Provide the [X, Y] coordinate of the cell's center where the given text is located.  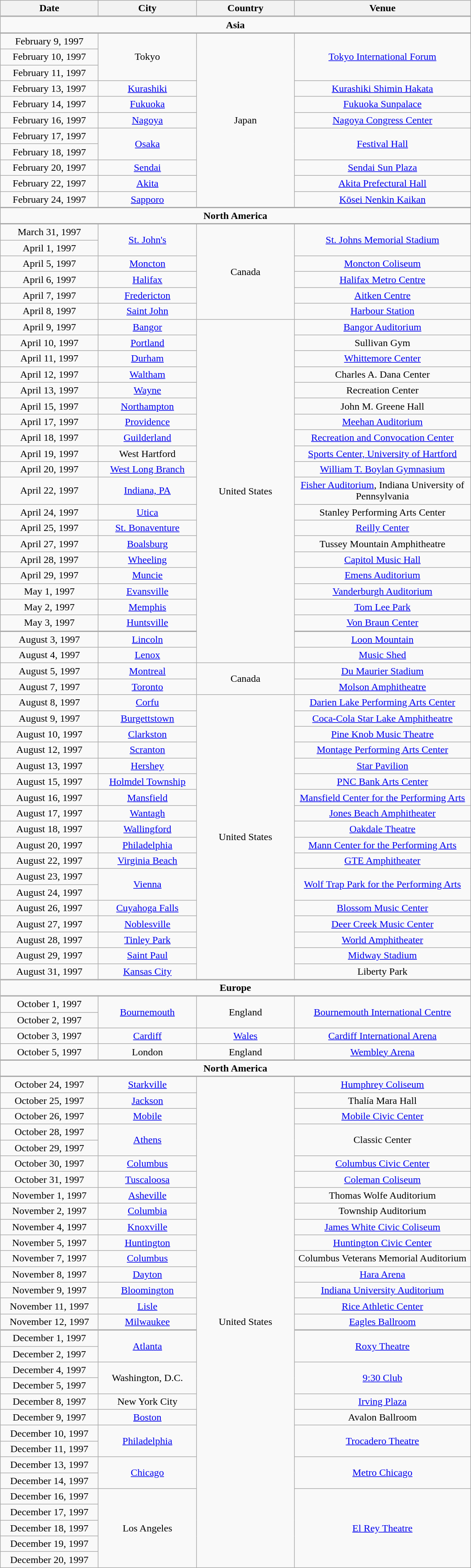
Avalon Ballroom [383, 1417]
Vienna [147, 885]
Japan [245, 120]
December 2, 1997 [49, 1354]
Oakdale Theatre [383, 829]
Thomas Wolfe Auditorium [383, 1195]
Bangor Auditorium [383, 327]
Pine Knob Music Theatre [383, 734]
May 3, 1997 [49, 623]
August 28, 1997 [49, 940]
Kansas City [147, 971]
December 14, 1997 [49, 1480]
February 16, 1997 [49, 120]
February 11, 1997 [49, 73]
April 12, 1997 [49, 374]
December 18, 1997 [49, 1528]
Chicago [147, 1472]
Township Auditorium [383, 1211]
Sullivan Gym [383, 343]
Columbus Veterans Memorial Auditorium [383, 1258]
Metro Chicago [383, 1472]
April 17, 1997 [49, 422]
Kōsei Nenkin Kaikan [383, 199]
October 31, 1997 [49, 1180]
New York City [147, 1401]
August 9, 1997 [49, 718]
February 24, 1997 [49, 199]
Reilly Center [383, 528]
May 2, 1997 [49, 607]
April 11, 1997 [49, 359]
October 30, 1997 [49, 1164]
Venue [383, 8]
Memphis [147, 607]
Northampton [147, 406]
Harbour Station [383, 311]
November 7, 1997 [49, 1258]
Knoxville [147, 1227]
Lenox [147, 655]
London [147, 1052]
Akita Prefectural Hall [383, 183]
Jones Beach Amphitheater [383, 813]
William T. Boylan Gymnasium [383, 469]
Cuyahoga Falls [147, 908]
Indiana University Auditorium [383, 1290]
October 29, 1997 [49, 1148]
April 6, 1997 [49, 280]
Whittemore Center [383, 359]
Clarkston [147, 734]
April 29, 1997 [49, 575]
Waltham [147, 374]
St. Bonaventure [147, 528]
Eagles Ballroom [383, 1322]
Montage Performing Arts Center [383, 750]
Nagoya Congress Center [383, 120]
Classic Center [383, 1140]
Los Angeles [147, 1528]
April 10, 1997 [49, 343]
December 8, 1997 [49, 1401]
Tom Lee Park [383, 607]
Guilderland [147, 437]
October 3, 1997 [49, 1036]
Providence [147, 422]
Durham [147, 359]
Mobile [147, 1116]
Fredericton [147, 295]
November 9, 1997 [49, 1290]
West Hartford [147, 453]
December 19, 1997 [49, 1544]
Tinley Park [147, 940]
August 13, 1997 [49, 766]
Boalsburg [147, 544]
April 19, 1997 [49, 453]
Burgettstown [147, 718]
Date [49, 8]
Halifax [147, 280]
Wales [245, 1036]
PNC Bank Arts Center [383, 782]
Lisle [147, 1306]
Aitken Centre [383, 295]
Kurashiki [147, 88]
Indiana, PA [147, 491]
October 5, 1997 [49, 1052]
December 17, 1997 [49, 1512]
April 9, 1997 [49, 327]
Wallingford [147, 829]
October 28, 1997 [49, 1132]
Lincoln [147, 639]
Fukuoka Sunpalace [383, 104]
April 15, 1997 [49, 406]
February 22, 1997 [49, 183]
March 31, 1997 [49, 232]
Music Shed [383, 655]
Molson Amphitheatre [383, 687]
August 26, 1997 [49, 908]
August 17, 1997 [49, 813]
Darien Lake Performing Arts Center [383, 703]
October 2, 1997 [49, 1020]
El Rey Theatre [383, 1528]
Saint John [147, 311]
Montreal [147, 671]
Recreation and Convocation Center [383, 437]
April 18, 1997 [49, 437]
October 26, 1997 [49, 1116]
August 22, 1997 [49, 861]
August 5, 1997 [49, 671]
February 9, 1997 [49, 41]
August 3, 1997 [49, 639]
Country [245, 8]
Muncie [147, 575]
Festival Hall [383, 144]
St. John's [147, 240]
Europe [235, 988]
November 4, 1997 [49, 1227]
August 23, 1997 [49, 877]
Thalía Mara Hall [383, 1101]
February 13, 1997 [49, 88]
December 5, 1997 [49, 1386]
Mann Center for the Performing Arts [383, 845]
Wantagh [147, 813]
August 18, 1997 [49, 829]
November 5, 1997 [49, 1243]
St. Johns Memorial Stadium [383, 240]
Capitol Music Hall [383, 560]
May 1, 1997 [49, 591]
Mansfield [147, 797]
Kurashiki Shimin Hakata [383, 88]
Trocadero Theatre [383, 1441]
Loon Mountain [383, 639]
Sendai Sun Plaza [383, 167]
Hershey [147, 766]
August 20, 1997 [49, 845]
Tokyo [147, 57]
Humphrey Coliseum [383, 1084]
Akita [147, 183]
Toronto [147, 687]
Starkville [147, 1084]
Washington, D.C. [147, 1378]
Corfu [147, 703]
Charles A. Dana Center [383, 374]
August 4, 1997 [49, 655]
Bournemouth [147, 1012]
August 12, 1997 [49, 750]
December 16, 1997 [49, 1497]
GTE Amphitheater [383, 861]
Bloomington [147, 1290]
August 7, 1997 [49, 687]
Cardiff International Arena [383, 1036]
Tussey Mountain Amphitheatre [383, 544]
Rice Athletic Center [383, 1306]
February 20, 1997 [49, 167]
Von Braun Center [383, 623]
Dayton [147, 1274]
Columbus Civic Center [383, 1164]
August 24, 1997 [49, 892]
April 24, 1997 [49, 512]
City [147, 8]
August 10, 1997 [49, 734]
April 22, 1997 [49, 491]
August 29, 1997 [49, 956]
Meehan Auditorium [383, 422]
Utica [147, 512]
November 8, 1997 [49, 1274]
Holmdel Township [147, 782]
James White Civic Coliseum [383, 1227]
November 2, 1997 [49, 1211]
Bangor [147, 327]
Irving Plaza [383, 1401]
Portland [147, 343]
9:30 Club [383, 1378]
Du Maurier Stadium [383, 671]
August 8, 1997 [49, 703]
Moncton Coliseum [383, 264]
Wayne [147, 390]
April 7, 1997 [49, 295]
December 1, 1997 [49, 1338]
Atlanta [147, 1346]
Asia [235, 25]
Fisher Auditorium, Indiana University of Pennsylvania [383, 491]
Coca-Cola Star Lake Amphitheatre [383, 718]
Stanley Performing Arts Center [383, 512]
April 13, 1997 [49, 390]
Scranton [147, 750]
August 31, 1997 [49, 971]
August 15, 1997 [49, 782]
December 11, 1997 [49, 1449]
October 25, 1997 [49, 1101]
West Long Branch [147, 469]
Deer Creek Music Center [383, 924]
November 11, 1997 [49, 1306]
April 5, 1997 [49, 264]
Mobile Civic Center [383, 1116]
December 10, 1997 [49, 1433]
World Amphitheater [383, 940]
Athens [147, 1140]
December 4, 1997 [49, 1370]
April 25, 1997 [49, 528]
October 1, 1997 [49, 1004]
John M. Greene Hall [383, 406]
Wolf Trap Park for the Performing Arts [383, 885]
February 10, 1997 [49, 57]
Jackson [147, 1101]
Boston [147, 1417]
Wembley Arena [383, 1052]
Nagoya [147, 120]
Star Pavilion [383, 766]
Midway Stadium [383, 956]
Fukuoka [147, 104]
Huntington Civic Center [383, 1243]
Milwaukee [147, 1322]
April 20, 1997 [49, 469]
Saint Paul [147, 956]
Evansville [147, 591]
Cardiff [147, 1036]
February 18, 1997 [49, 152]
Coleman Coliseum [383, 1180]
April 28, 1997 [49, 560]
Roxy Theatre [383, 1346]
Virginia Beach [147, 861]
November 12, 1997 [49, 1322]
Blossom Music Center [383, 908]
April 8, 1997 [49, 311]
Vanderburgh Auditorium [383, 591]
Recreation Center [383, 390]
Sendai [147, 167]
November 1, 1997 [49, 1195]
April 1, 1997 [49, 248]
Tokyo International Forum [383, 57]
Osaka [147, 144]
October 24, 1997 [49, 1084]
Liberty Park [383, 971]
Moncton [147, 264]
August 27, 1997 [49, 924]
Halifax Metro Centre [383, 280]
April 27, 1997 [49, 544]
February 17, 1997 [49, 136]
Sports Center, University of Hartford [383, 453]
Asheville [147, 1195]
Hara Arena [383, 1274]
Sapporo [147, 199]
December 20, 1997 [49, 1560]
Huntsville [147, 623]
Emens Auditorium [383, 575]
December 9, 1997 [49, 1417]
August 16, 1997 [49, 797]
December 13, 1997 [49, 1465]
Noblesville [147, 924]
Tuscaloosa [147, 1180]
February 14, 1997 [49, 104]
Bournemouth International Centre [383, 1012]
Wheeling [147, 560]
Mansfield Center for the Performing Arts [383, 797]
Huntington [147, 1243]
Columbia [147, 1211]
